Search for the cell housing the specified text and yield its [x, y] center coordinate. 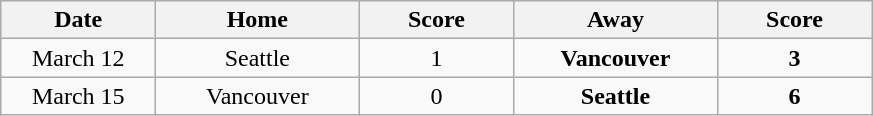
March 12 [78, 58]
0 [436, 96]
Home [258, 20]
1 [436, 58]
6 [794, 96]
3 [794, 58]
Away [616, 20]
Date [78, 20]
March 15 [78, 96]
